Pinpoint the cell where the given text exists, returning its [x, y] midpoint coordinate. 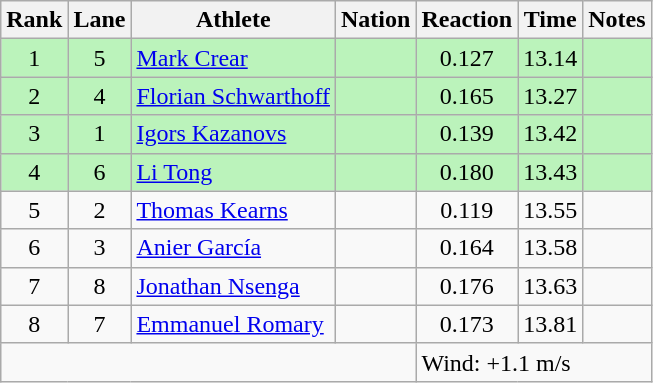
Jonathan Nsenga [234, 286]
13.42 [550, 134]
Notes [617, 20]
13.63 [550, 286]
Time [550, 20]
Athlete [234, 20]
0.164 [467, 248]
Rank [34, 20]
13.81 [550, 324]
0.173 [467, 324]
Thomas Kearns [234, 210]
0.119 [467, 210]
Igors Kazanovs [234, 134]
13.14 [550, 58]
0.127 [467, 58]
Florian Schwarthoff [234, 96]
0.139 [467, 134]
13.55 [550, 210]
Reaction [467, 20]
Lane [100, 20]
Li Tong [234, 172]
Mark Crear [234, 58]
13.43 [550, 172]
13.58 [550, 248]
Wind: +1.1 m/s [534, 362]
13.27 [550, 96]
Nation [376, 20]
Emmanuel Romary [234, 324]
0.176 [467, 286]
Anier García [234, 248]
0.180 [467, 172]
0.165 [467, 96]
